Find where the given text appears and provide that cell's center as [x, y] coordinate. 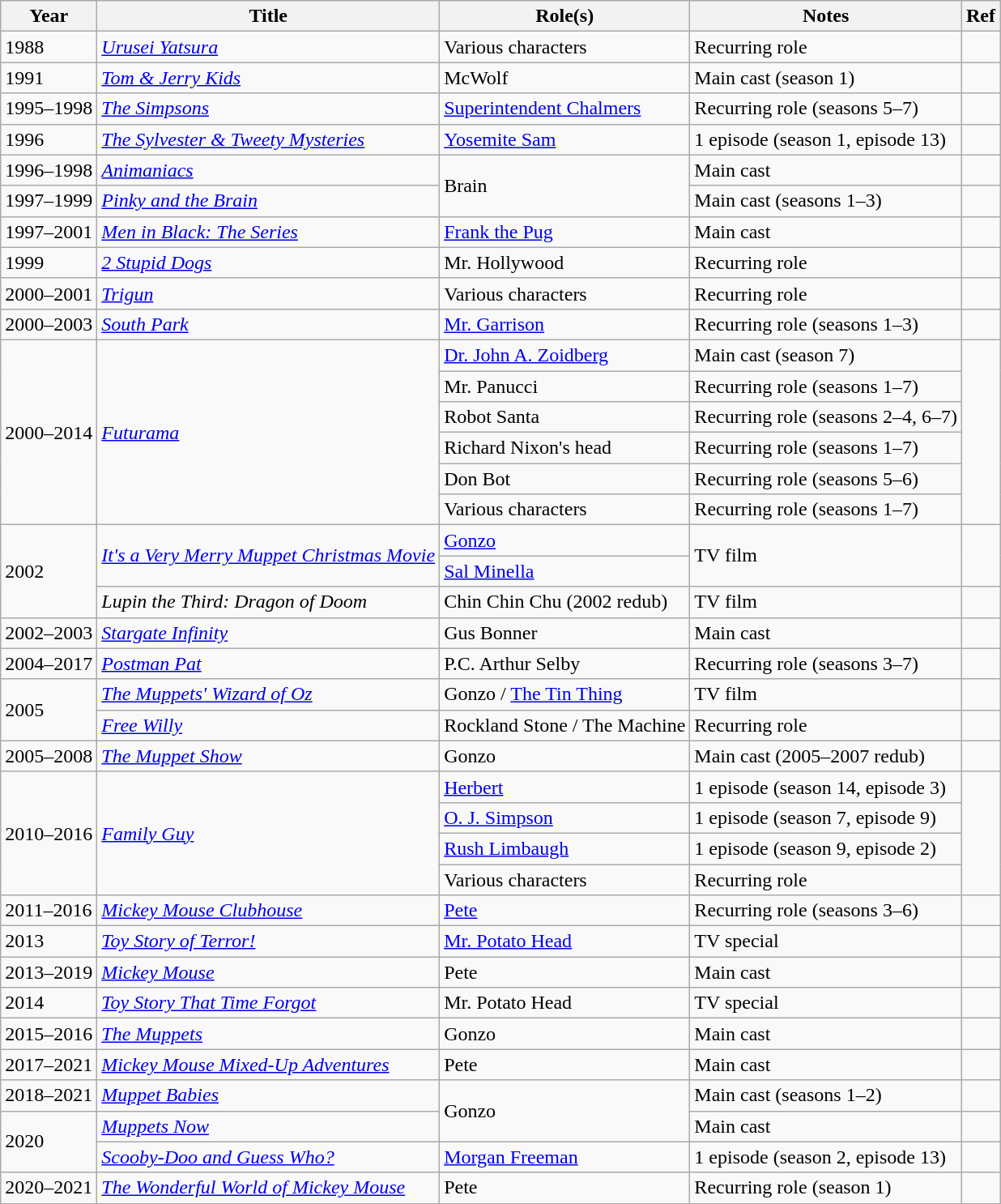
Recurring role (seasons 1–3) [826, 324]
1 episode (season 9, episode 2) [826, 848]
Animaniacs [269, 170]
2011–2016 [49, 911]
Main cast (2005–2007 redub) [826, 756]
2017–2021 [49, 1065]
2002 [49, 571]
Sal Minella [565, 571]
Ref [980, 16]
Postman Pat [269, 664]
2013 [49, 941]
Rockland Stone / The Machine [565, 725]
It's a Very Merry Muppet Christmas Movie [269, 556]
Role(s) [565, 16]
The Muppets [269, 1034]
Morgan Freeman [565, 1157]
2013–2019 [49, 972]
Toy Story That Time Forgot [269, 1003]
2020 [49, 1142]
The Sylvester & Tweety Mysteries [269, 139]
Mickey Mouse [269, 972]
Free Willy [269, 725]
2 Stupid Dogs [269, 263]
Men in Black: The Series [269, 232]
Mickey Mouse Clubhouse [269, 911]
Urusei Yatsura [269, 47]
1996 [49, 139]
Recurring role (seasons 3–7) [826, 664]
Superintendent Chalmers [565, 109]
Rush Limbaugh [565, 848]
Dr. John A. Zoidberg [565, 355]
Gonzo / The Tin Thing [565, 694]
Stargate Infinity [269, 633]
Herbert [565, 787]
1991 [49, 78]
2020–2021 [49, 1188]
Mr. Garrison [565, 324]
Recurring role (seasons 3–6) [826, 911]
2000–2014 [49, 432]
Yosemite Sam [565, 139]
1 episode (season 2, episode 13) [826, 1157]
O. J. Simpson [565, 818]
Scooby-Doo and Guess Who? [269, 1157]
Muppet Babies [269, 1095]
2000–2001 [49, 293]
1 episode (season 14, episode 3) [826, 787]
Notes [826, 16]
Frank the Pug [565, 232]
1999 [49, 263]
Toy Story of Terror! [269, 941]
2010–2016 [49, 833]
2002–2003 [49, 633]
1995–1998 [49, 109]
The Wonderful World of Mickey Mouse [269, 1188]
Recurring role (seasons 5–7) [826, 109]
1997–2001 [49, 232]
Recurring role (seasons 2–4, 6–7) [826, 417]
Family Guy [269, 833]
The Simpsons [269, 109]
The Muppet Show [269, 756]
Main cast (season 1) [826, 78]
1988 [49, 47]
2005–2008 [49, 756]
South Park [269, 324]
Brain [565, 186]
Mickey Mouse Mixed-Up Adventures [269, 1065]
1997–1999 [49, 201]
1996–1998 [49, 170]
Pinky and the Brain [269, 201]
Chin Chin Chu (2002 redub) [565, 602]
Don Bot [565, 479]
2015–2016 [49, 1034]
Recurring role (seasons 5–6) [826, 479]
P.C. Arthur Selby [565, 664]
2014 [49, 1003]
1 episode (season 7, episode 9) [826, 818]
Main cast (seasons 1–3) [826, 201]
The Muppets' Wizard of Oz [269, 694]
Recurring role (season 1) [826, 1188]
Robot Santa [565, 417]
Title [269, 16]
Mr. Panucci [565, 386]
Main cast (seasons 1–2) [826, 1095]
Mr. Hollywood [565, 263]
Gus Bonner [565, 633]
Lupin the Third: Dragon of Doom [269, 602]
2004–2017 [49, 664]
Year [49, 16]
Main cast (season 7) [826, 355]
1 episode (season 1, episode 13) [826, 139]
Trigun [269, 293]
2005 [49, 710]
Tom & Jerry Kids [269, 78]
Futurama [269, 432]
Richard Nixon's head [565, 448]
Muppets Now [269, 1126]
2000–2003 [49, 324]
McWolf [565, 78]
2018–2021 [49, 1095]
